For the text-containing cell, return its midpoint in (X, Y) coordinate format. 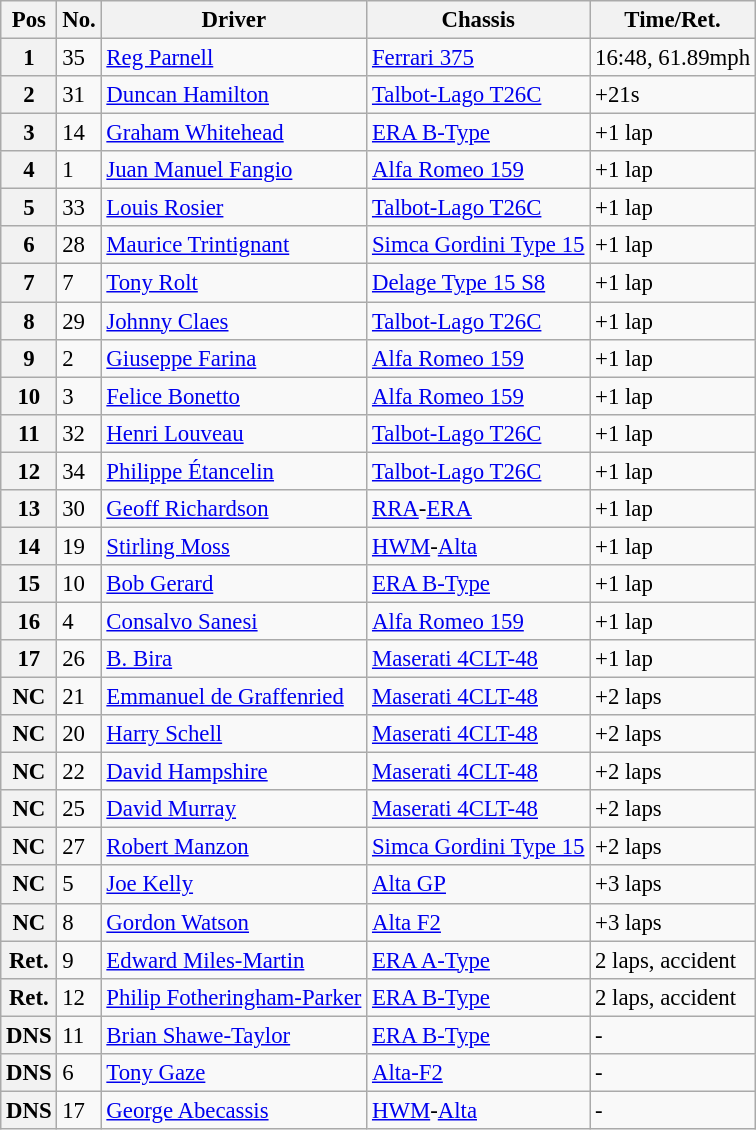
Philip Fotheringham-Parker (234, 997)
Alta-F2 (478, 1073)
Johnny Claes (234, 321)
Geoff Richardson (234, 509)
Alta GP (478, 885)
Alta F2 (478, 922)
Graham Whitehead (234, 133)
Driver (234, 20)
Maurice Trintignant (234, 245)
Brian Shawe-Taylor (234, 1035)
19 (79, 546)
29 (79, 321)
28 (79, 245)
Duncan Hamilton (234, 95)
Giuseppe Farina (234, 358)
32 (79, 433)
35 (79, 58)
Consalvo Sanesi (234, 621)
Henri Louveau (234, 433)
22 (79, 772)
Time/Ret. (673, 20)
Reg Parnell (234, 58)
13 (29, 509)
RRA-ERA (478, 509)
Chassis (478, 20)
Bob Gerard (234, 584)
No. (79, 20)
Philippe Étancelin (234, 471)
26 (79, 659)
15 (29, 584)
34 (79, 471)
Edward Miles-Martin (234, 960)
25 (79, 809)
David Hampshire (234, 772)
Tony Rolt (234, 283)
Harry Schell (234, 734)
George Abecassis (234, 1110)
Juan Manuel Fangio (234, 170)
27 (79, 847)
Tony Gaze (234, 1073)
Joe Kelly (234, 885)
+21s (673, 95)
David Murray (234, 809)
Ferrari 375 (478, 58)
Delage Type 15 S8 (478, 283)
30 (79, 509)
Emmanuel de Graffenried (234, 697)
B. Bira (234, 659)
20 (79, 734)
Robert Manzon (234, 847)
Louis Rosier (234, 208)
16:48, 61.89mph (673, 58)
33 (79, 208)
Pos (29, 20)
21 (79, 697)
31 (79, 95)
Gordon Watson (234, 922)
ERA A-Type (478, 960)
16 (29, 621)
Felice Bonetto (234, 396)
Stirling Moss (234, 546)
